Return the (x, y) coordinate for the center point of the cell that contains the specified text.  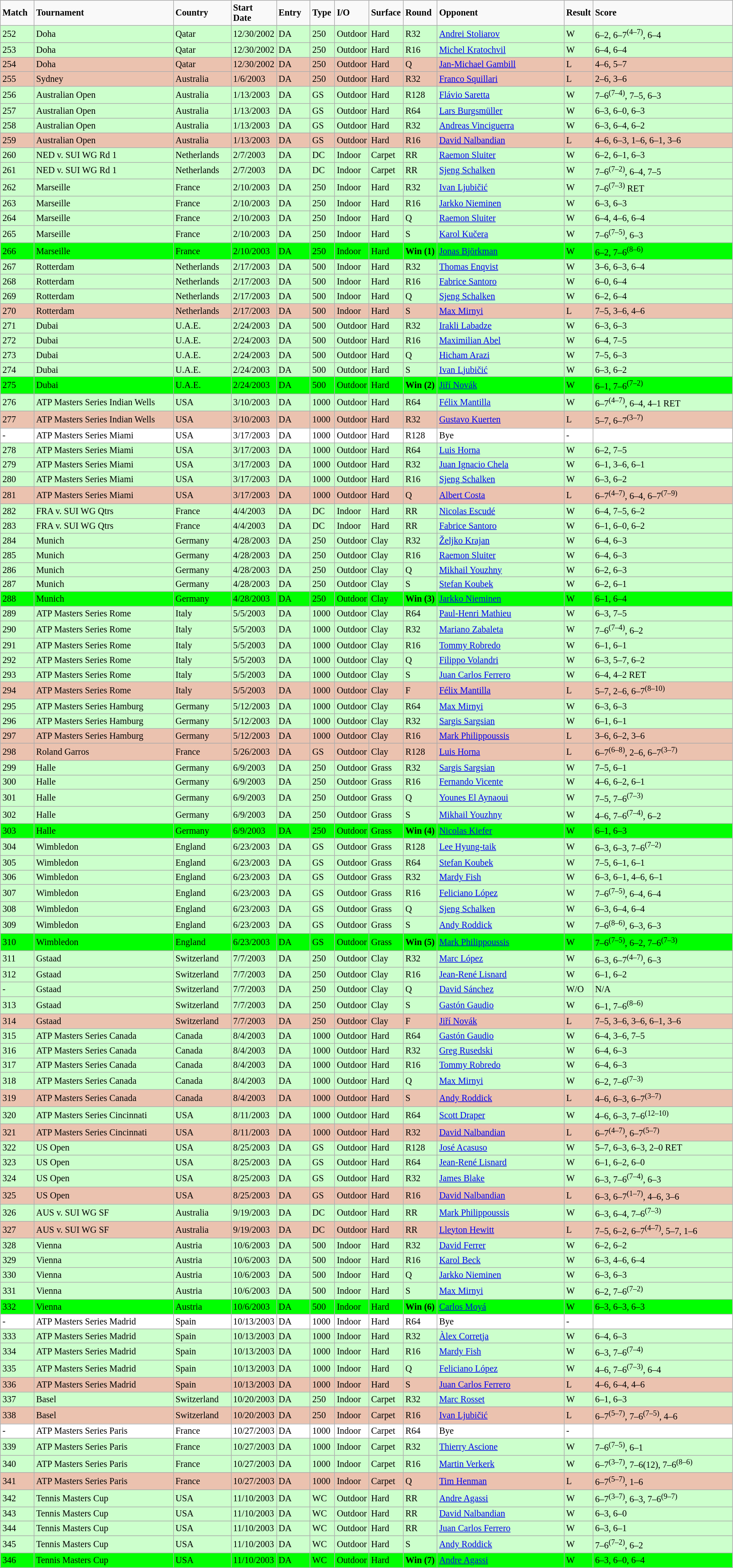
273 (17, 355)
Win (1) (420, 251)
Martin Verkerk (500, 1464)
271 (17, 325)
6–4, 6–4 (663, 50)
285 (17, 555)
6–0, 6–4 (663, 282)
Win (7) (420, 1560)
296 (17, 721)
253 (17, 50)
321 (17, 1132)
Flávio Saretta (500, 95)
7–6(7–2), 6–4, 7–5 (663, 171)
322 (17, 1148)
341 (17, 1481)
7–6(7–5), 6–4, 6–4 (663, 893)
Mariano Zabaleta (500, 629)
7–5, 6–2, 6–7(4–7), 5–7, 1–6 (663, 1230)
5/26/2003 (254, 751)
334 (17, 1352)
Win (4) (420, 831)
Željko Krajan (500, 540)
Win (2) (420, 386)
7–6(7–4), 7–5, 6–3 (663, 95)
6–7(3–7), 6–3, 7–6(9–7) (663, 1498)
304 (17, 847)
6–7(6–8), 2–6, 6–7(3–7) (663, 751)
344 (17, 1529)
4–6, 6–3, 1–6, 6–1, 3–6 (663, 140)
6–7(4–7), 6–4, 4–1 RET (663, 402)
I/O (352, 12)
6–1, 7–6(7–2) (663, 386)
303 (17, 831)
2–6, 3–6 (663, 79)
290 (17, 629)
263 (17, 203)
6–1, 6–2, 6–0 (663, 1163)
313 (17, 1005)
6–2, 7–6(7–3) (663, 1081)
337 (17, 1399)
6–3, 6–0, 6–4 (663, 1560)
Match (17, 12)
7–6(7–4), 6–2 (663, 629)
257 (17, 111)
6–3, 6–7(4–7), 6–3 (663, 959)
265 (17, 234)
Roland Garros (104, 751)
6–2, 7–6(7–2) (663, 1291)
N/A (663, 989)
Entry (293, 12)
4–6, 6–2, 6–1 (663, 782)
Gustavo Kuerten (500, 420)
6–1, 6–2 (663, 975)
Lleyton Hewitt (500, 1230)
6–1, 7–6(8–6) (663, 1005)
6–3, 6–4, 6–4 (663, 909)
Nicolas Escudé (500, 511)
Younes El Aynaoui (500, 798)
330 (17, 1275)
Andrei Stoliarov (500, 34)
7–5, 6–1 (663, 767)
6–3, 6–4, 6–2 (663, 125)
Àlex Corretja (500, 1336)
277 (17, 420)
255 (17, 79)
6–3, 6–7(1–7), 4–6, 3–6 (663, 1196)
261 (17, 171)
332 (17, 1306)
294 (17, 690)
6–2, 7–6(8–6) (663, 251)
Round (420, 12)
270 (17, 311)
6–3, 7–6(7–4), 6–3 (663, 1178)
292 (17, 660)
Country (202, 12)
6–3, 7–5 (663, 614)
306 (17, 877)
7–6(7–5), 6–3 (663, 234)
345 (17, 1544)
260 (17, 155)
289 (17, 614)
288 (17, 599)
336 (17, 1385)
Fernando Vicente (500, 782)
7–5, 3–6, 4–6 (663, 311)
W/O (579, 989)
4–6, 6–3, 6–7(3–7) (663, 1098)
Surface (386, 12)
6–4, 3–6, 7–5 (663, 1036)
6–1, 6–0, 6–2 (663, 526)
300 (17, 782)
324 (17, 1178)
7–6(7–2), 6–2 (663, 1544)
Thierry Ascione (500, 1447)
335 (17, 1369)
316 (17, 1050)
StartDate (254, 12)
David Ferrer (500, 1245)
280 (17, 479)
339 (17, 1447)
331 (17, 1291)
7–5, 3–6, 3–6, 6–1, 3–6 (663, 1021)
283 (17, 526)
259 (17, 140)
6–2, 6–7(4–7), 6–4 (663, 34)
Andreas Vinciguerra (500, 125)
Result (579, 12)
323 (17, 1163)
262 (17, 187)
Marc Rosset (500, 1399)
310 (17, 942)
287 (17, 584)
Karol Kučera (500, 234)
6–2, 6–1, 6–3 (663, 155)
6–4, 7–5 (663, 340)
6–3, 4–6, 6–4 (663, 1260)
314 (17, 1021)
Score (663, 12)
282 (17, 511)
1/6/2003 (254, 79)
4–6, 6–3, 7–6(12–10) (663, 1115)
312 (17, 975)
309 (17, 925)
Marc López (500, 959)
6–3, 6–3, 6–3 (663, 1306)
Jonas Björkman (500, 251)
6–3, 5–7, 6–2 (663, 660)
278 (17, 450)
6–3, 6–3, 7–6(7–2) (663, 847)
Jan-Michael Gambill (500, 64)
267 (17, 267)
258 (17, 125)
7–6(7–3) RET (663, 187)
7–6(7–5), 6–2, 7–6(7–3) (663, 942)
6–4, 4–6, 6–4 (663, 218)
5–7, 6–7(3–7) (663, 420)
319 (17, 1098)
6–3, 6–0, 6–3 (663, 111)
6–3, 6–1, 4–6, 6–1 (663, 877)
Franco Squillari (500, 79)
291 (17, 645)
6–2, 6–3 (663, 570)
6–7(5–7), 7–6(7–5), 4–6 (663, 1415)
Karol Beck (500, 1260)
Nicolas Kiefer (500, 831)
Tim Henman (500, 1481)
James Blake (500, 1178)
6–7(4–7), 6–4, 6–7(7–9) (663, 495)
Albert Costa (500, 495)
3–6, 6–2, 3–6 (663, 735)
Paul-Henri Mathieu (500, 614)
José Acasuso (500, 1148)
299 (17, 767)
325 (17, 1196)
4–6, 5–7 (663, 64)
326 (17, 1213)
6–3, 6–4, 7–6(7–3) (663, 1213)
3–6, 6–3, 6–4 (663, 267)
4–6, 7–6(7–4), 6–2 (663, 815)
Win (6) (420, 1306)
Hicham Arazi (500, 355)
5–7, 2–6, 6–7(8–10) (663, 690)
269 (17, 296)
340 (17, 1464)
252 (17, 34)
281 (17, 495)
Opponent (500, 12)
6–7(5–7), 1–6 (663, 1481)
4–6, 6–4, 4–6 (663, 1385)
Sydney (104, 79)
297 (17, 735)
320 (17, 1115)
7–5, 6–1, 6–1 (663, 862)
256 (17, 95)
311 (17, 959)
338 (17, 1415)
Type (322, 12)
6–1, 6–4 (663, 599)
Juan Ignacio Chela (500, 465)
4–6, 7–6(7–3), 6–4 (663, 1369)
279 (17, 465)
274 (17, 370)
315 (17, 1036)
343 (17, 1514)
6–4, 7–5, 6–2 (663, 511)
6–7(4–7), 6–7(5–7) (663, 1132)
268 (17, 282)
6–4, 4–2 RET (663, 675)
Win (5) (420, 942)
317 (17, 1065)
293 (17, 675)
Win (3) (420, 599)
Irakli Labadze (500, 325)
Michel Kratochvil (500, 50)
Greg Rusedski (500, 1050)
Lee Hyung-taik (500, 847)
6–3, 6–1 (663, 1529)
264 (17, 218)
298 (17, 751)
276 (17, 402)
328 (17, 1245)
275 (17, 386)
5–7, 6–3, 6–3, 2–0 RET (663, 1148)
266 (17, 251)
Carlos Moyá (500, 1306)
Filippo Volandri (500, 660)
308 (17, 909)
327 (17, 1230)
6–7(3–7), 7–6(12), 7–6(8–6) (663, 1464)
301 (17, 798)
254 (17, 64)
295 (17, 706)
346 (17, 1560)
Maximilian Abel (500, 340)
302 (17, 815)
6–2, 7–5 (663, 450)
307 (17, 893)
David Sánchez (500, 989)
Thomas Enqvist (500, 267)
Tournament (104, 12)
6–2, 6–2 (663, 1245)
329 (17, 1260)
286 (17, 570)
284 (17, 540)
272 (17, 340)
305 (17, 862)
7–5, 7–6(7–3) (663, 798)
7–6(8–6), 6–3, 6–3 (663, 925)
6–3, 6–0 (663, 1514)
6–3, 7–6(7–4) (663, 1352)
342 (17, 1498)
6–2, 6–1 (663, 584)
7–5, 6–3 (663, 355)
6–1, 3–6, 6–1 (663, 465)
333 (17, 1336)
Scott Draper (500, 1115)
Lars Burgsmüller (500, 111)
6–2, 6–4 (663, 296)
318 (17, 1081)
7–6(7–5), 6–1 (663, 1447)
